Locate the cell with the specified text and output its [X, Y] center coordinate. 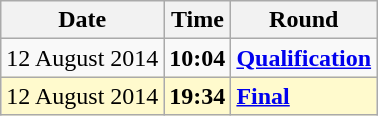
Final [304, 96]
Time [198, 20]
Date [82, 20]
10:04 [198, 58]
Round [304, 20]
Qualification [304, 58]
19:34 [198, 96]
